Identify which cell holds the provided text, then report its (X, Y) central coordinate. 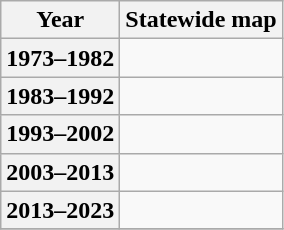
2003–2013 (60, 172)
Statewide map (201, 20)
1973–1982 (60, 58)
2013–2023 (60, 210)
1993–2002 (60, 134)
1983–1992 (60, 96)
Year (60, 20)
